Search for the cell housing the specified text and yield its (X, Y) center coordinate. 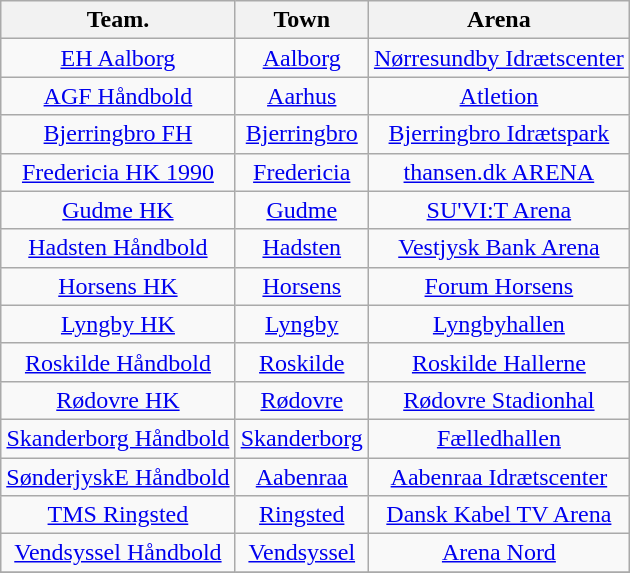
Ringsted (302, 515)
Aalborg (302, 58)
Horsens (302, 286)
Rødovre HK (118, 400)
Roskilde (302, 362)
Fredericia HK 1990 (118, 172)
Bjerringbro FH (118, 134)
Skanderborg Håndbold (118, 438)
Lyngby (302, 324)
Vendsyssel (302, 553)
Bjerringbro (302, 134)
Hadsten (302, 248)
Vestjysk Bank Arena (498, 248)
Aarhus (302, 96)
Bjerringbro Idrætspark (498, 134)
AGF Håndbold (118, 96)
Town (302, 20)
SU'VI:T Arena (498, 210)
Roskilde Håndbold (118, 362)
Hadsten Håndbold (118, 248)
Lyngby HK (118, 324)
thansen.dk ARENA (498, 172)
Horsens HK (118, 286)
Atletion (498, 96)
Gudme (302, 210)
Arena Nord (498, 553)
SønderjyskE Håndbold (118, 477)
Rødovre (302, 400)
Forum Horsens (498, 286)
Skanderborg (302, 438)
Aabenraa (302, 477)
Gudme HK (118, 210)
Fredericia (302, 172)
Arena (498, 20)
Roskilde Hallerne (498, 362)
EH Aalborg (118, 58)
Vendsyssel Håndbold (118, 553)
Fælledhallen (498, 438)
Dansk Kabel TV Arena (498, 515)
Lyngbyhallen (498, 324)
Nørresundby Idrætscenter (498, 58)
Aabenraa Idrætscenter (498, 477)
TMS Ringsted (118, 515)
Team. (118, 20)
Rødovre Stadionhal (498, 400)
